Output the (x, y) coordinate of the center of the cell containing the given text.  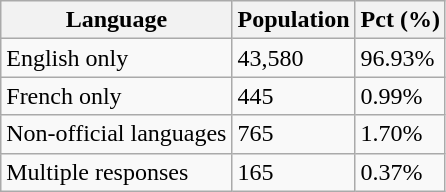
1.70% (400, 134)
Multiple responses (116, 172)
0.37% (400, 172)
Language (116, 20)
165 (294, 172)
Pct (%) (400, 20)
445 (294, 96)
Population (294, 20)
Non-official languages (116, 134)
765 (294, 134)
French only (116, 96)
96.93% (400, 58)
43,580 (294, 58)
English only (116, 58)
0.99% (400, 96)
